Output the (X, Y) coordinate of the center of the cell containing the given text.  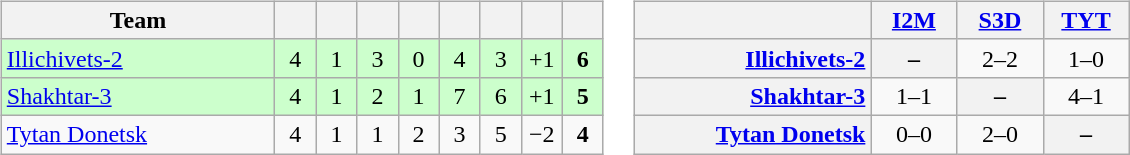
1–0 (1086, 58)
I2M (914, 20)
1–1 (914, 96)
Team (138, 20)
2–0 (1000, 134)
−2 (542, 134)
4–1 (1086, 96)
7 (460, 96)
S3D (1000, 20)
0 (418, 58)
2–2 (1000, 58)
0–0 (914, 134)
TYT (1086, 20)
